Scan for the cell matching the given text and deliver its [X, Y] coordinate at center. 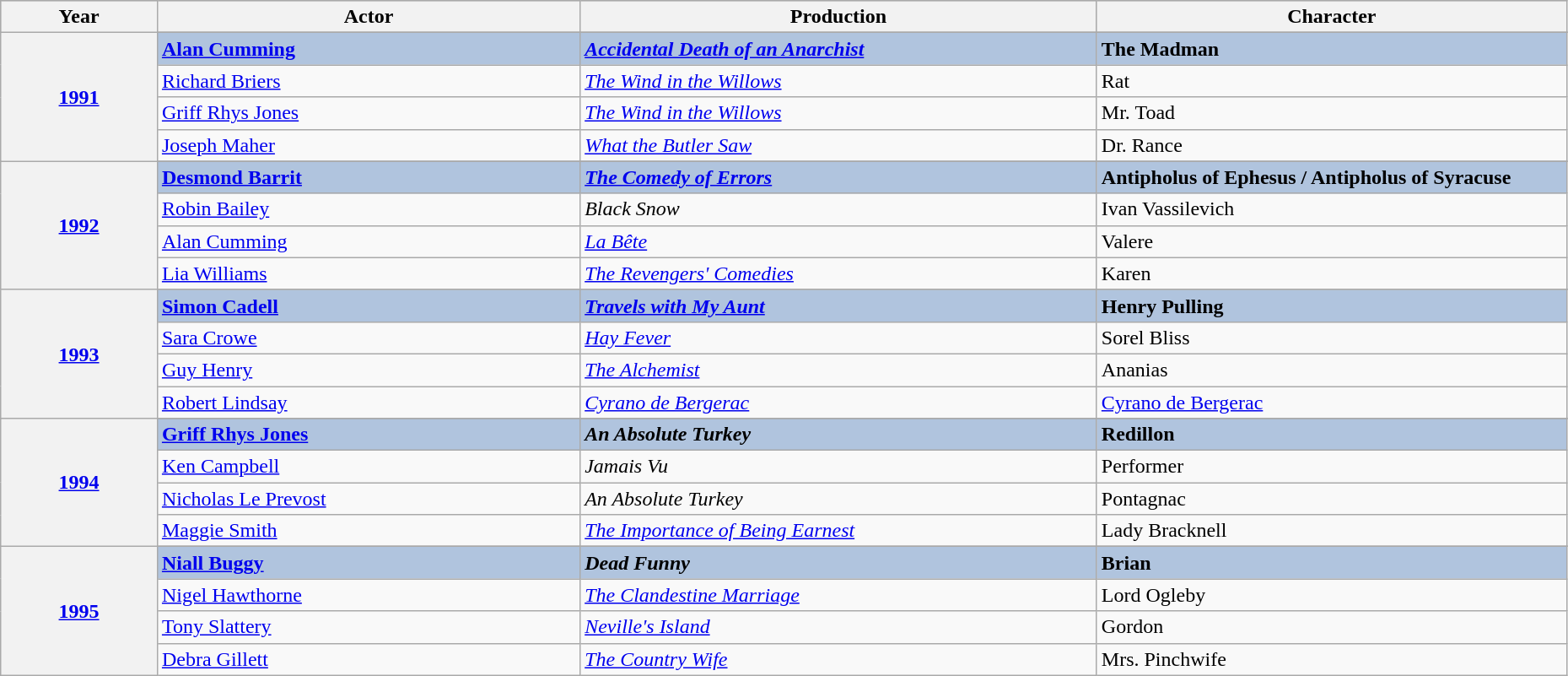
Guy Henry [368, 370]
The Madman [1331, 49]
Desmond Barrit [368, 177]
Sara Crowe [368, 338]
What the Butler Saw [838, 145]
Valere [1331, 241]
Neville's Island [838, 627]
Niall Buggy [368, 563]
Karen [1331, 273]
Black Snow [838, 209]
Mrs. Pinchwife [1331, 659]
1993 [79, 354]
The Country Wife [838, 659]
Henry Pulling [1331, 306]
Nigel Hawthorne [368, 595]
Richard Briers [368, 81]
Dead Funny [838, 563]
Ken Campbell [368, 467]
Hay Fever [838, 338]
Travels with My Aunt [838, 306]
Character [1331, 17]
1995 [79, 611]
Joseph Maher [368, 145]
Ivan Vassilevich [1331, 209]
Pontagnac [1331, 499]
Rat [1331, 81]
1991 [79, 97]
Ananias [1331, 370]
Debra Gillett [368, 659]
The Clandestine Marriage [838, 595]
Dr. Rance [1331, 145]
Gordon [1331, 627]
La Bête [838, 241]
Accidental Death of an Anarchist [838, 49]
The Comedy of Errors [838, 177]
Nicholas Le Prevost [368, 499]
Production [838, 17]
Robert Lindsay [368, 403]
Jamais Vu [838, 467]
Maggie Smith [368, 531]
Performer [1331, 467]
Mr. Toad [1331, 113]
Brian [1331, 563]
Lady Bracknell [1331, 531]
Redillon [1331, 435]
Simon Cadell [368, 306]
Lord Ogleby [1331, 595]
1992 [79, 225]
The Revengers' Comedies [838, 273]
1994 [79, 483]
Robin Bailey [368, 209]
Actor [368, 17]
The Importance of Being Earnest [838, 531]
Tony Slattery [368, 627]
Lia Williams [368, 273]
Year [79, 17]
Sorel Bliss [1331, 338]
The Alchemist [838, 370]
Antipholus of Ephesus / Antipholus of Syracuse [1331, 177]
